Locate the cell with the specified text and output its (X, Y) center coordinate. 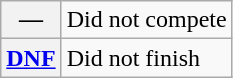
Did not finish (146, 58)
DNF (31, 58)
— (31, 20)
Did not compete (146, 20)
